Scan for the cell matching the given text and deliver its [X, Y] coordinate at center. 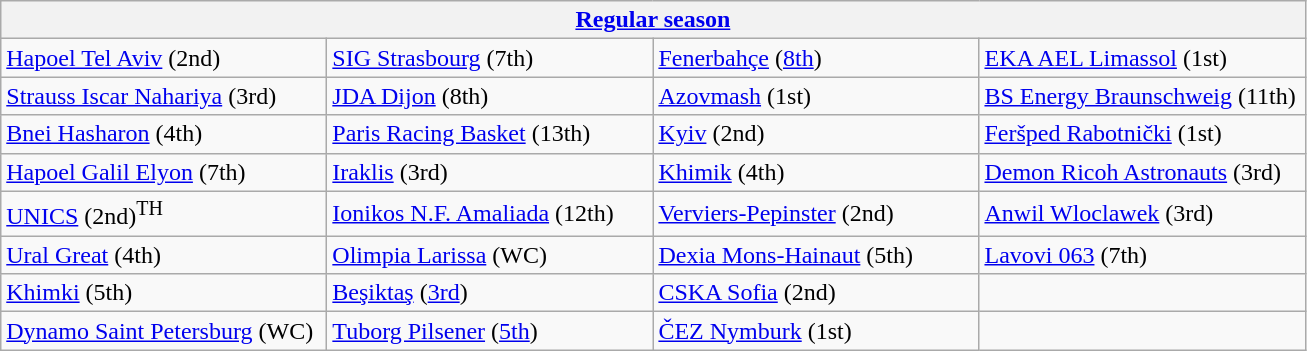
Tuborg Pilsener (5th) [490, 331]
Hapoel Galil Elyon (7th) [164, 172]
Dexia Mons-Hainaut (5th) [816, 255]
UNICS (2nd)TH [164, 214]
ČEZ Nymburk (1st) [816, 331]
Feršped Rabotnički (1st) [1142, 134]
Olimpia Larissa (WC) [490, 255]
Bnei Hasharon (4th) [164, 134]
Beşiktaş (3rd) [490, 293]
Strauss Iscar Nahariya (3rd) [164, 96]
Kyiv (2nd) [816, 134]
Anwil Wloclawek (3rd) [1142, 214]
EKA AEL Limassol (1st) [1142, 58]
Regular season [653, 20]
Iraklis (3rd) [490, 172]
Khimki (5th) [164, 293]
Paris Racing Basket (13th) [490, 134]
Khimik (4th) [816, 172]
CSKA Sofia (2nd) [816, 293]
Demon Ricoh Astronauts (3rd) [1142, 172]
Verviers-Pepinster (2nd) [816, 214]
Ural Great (4th) [164, 255]
Azovmash (1st) [816, 96]
Ionikos N.F. Amaliada (12th) [490, 214]
Lavovi 063 (7th) [1142, 255]
SIG Strasbourg (7th) [490, 58]
Dynamo Saint Petersburg (WC) [164, 331]
JDA Dijon (8th) [490, 96]
BS Energy Braunschweig (11th) [1142, 96]
Hapoel Tel Aviv (2nd) [164, 58]
Fenerbahçe (8th) [816, 58]
